Pinpoint the cell where the given text exists, returning its (x, y) midpoint coordinate. 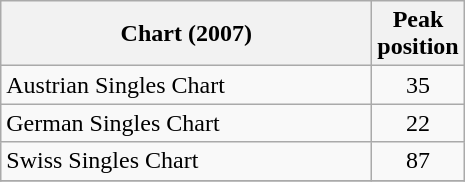
Austrian Singles Chart (186, 85)
35 (418, 85)
German Singles Chart (186, 123)
Swiss Singles Chart (186, 161)
22 (418, 123)
87 (418, 161)
Peakposition (418, 34)
Chart (2007) (186, 34)
